Output the [X, Y] coordinate of the center of the cell containing the given text.  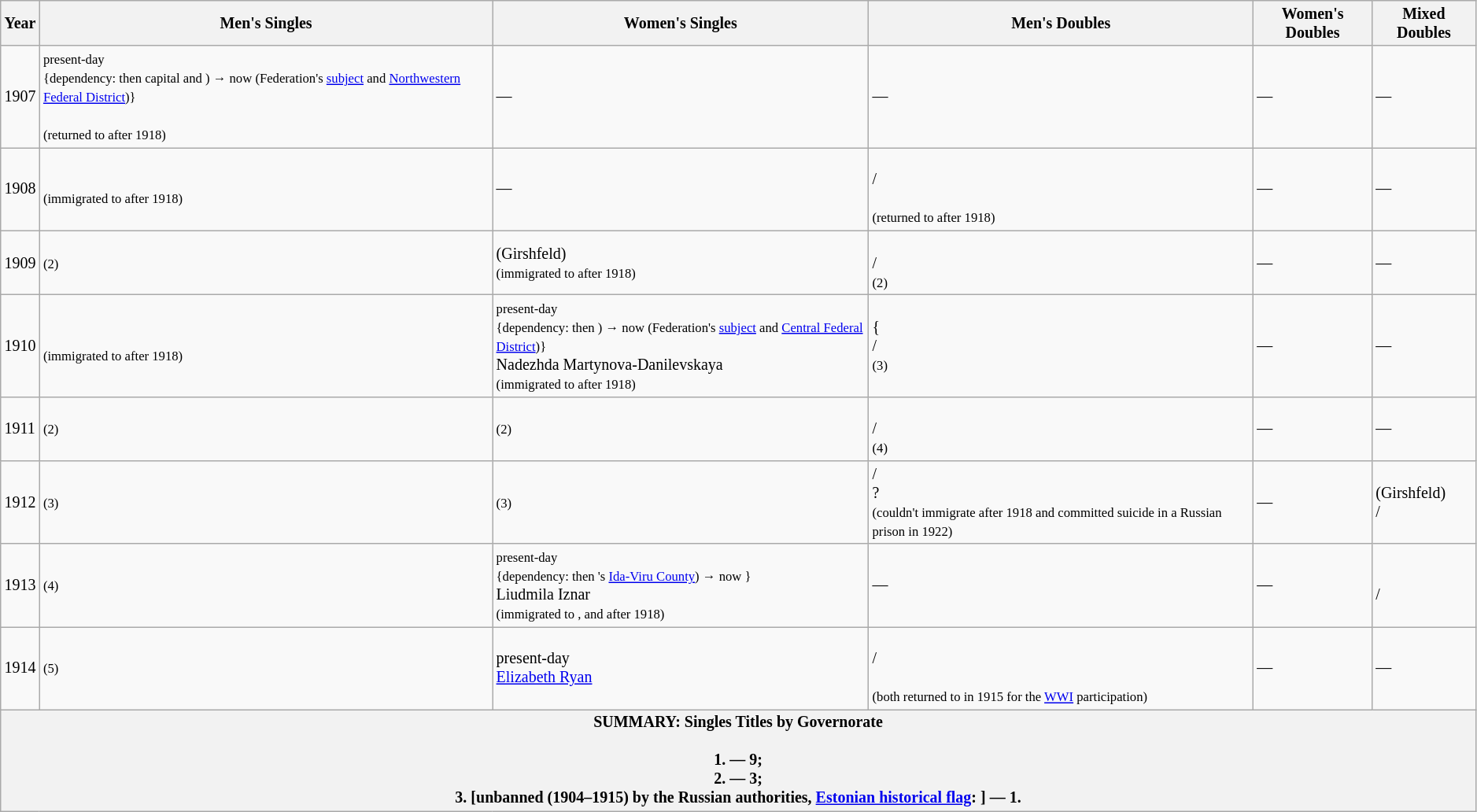
/ (both returned to in 1915 for the WWI participation) [1061, 669]
present-day {dependency: then 's Ida-Viru County) → now } Liudmila Iznar(immigrated to , and after 1918) [681, 585]
1907 [20, 98]
present-day {dependency: then capital and ) → now (Federation's subject and Northwestern Federal District)} (returned to after 1918) [266, 98]
/ ? (couldn't immigrate after 1918 and committed suicide in a Russian prison in 1922) [1061, 502]
(Girshfeld) / [1424, 502]
1912 [20, 502]
Men's Singles [266, 24]
SUMMARY: Singles Titles by Governorate1. — 9; 2. — 3; 3. [unbanned (1904–1915) by the Russian authorities, Estonian historical flag: ] — 1. [738, 760]
{ / (3) [1061, 346]
(5) [266, 669]
Women's Singles [681, 24]
1909 [20, 263]
1911 [20, 428]
1913 [20, 585]
1908 [20, 189]
/ (4) [1061, 428]
/ [1424, 585]
/ (returned to after 1918) [1061, 189]
1914 [20, 669]
Year [20, 24]
1910 [20, 346]
present-day {dependency: then ) → now (Federation's subject and Central Federal District)} Nadezhda Martynova-Danilevskaya(immigrated to after 1918) [681, 346]
(Girshfeld)(immigrated to after 1918) [681, 263]
present-day Elizabeth Ryan [681, 669]
Women's Doubles [1313, 24]
(4) [266, 585]
Mixed Doubles [1424, 24]
/ (2) [1061, 263]
Men's Doubles [1061, 24]
